Find where the given text appears and provide that cell's center as [X, Y] coordinate. 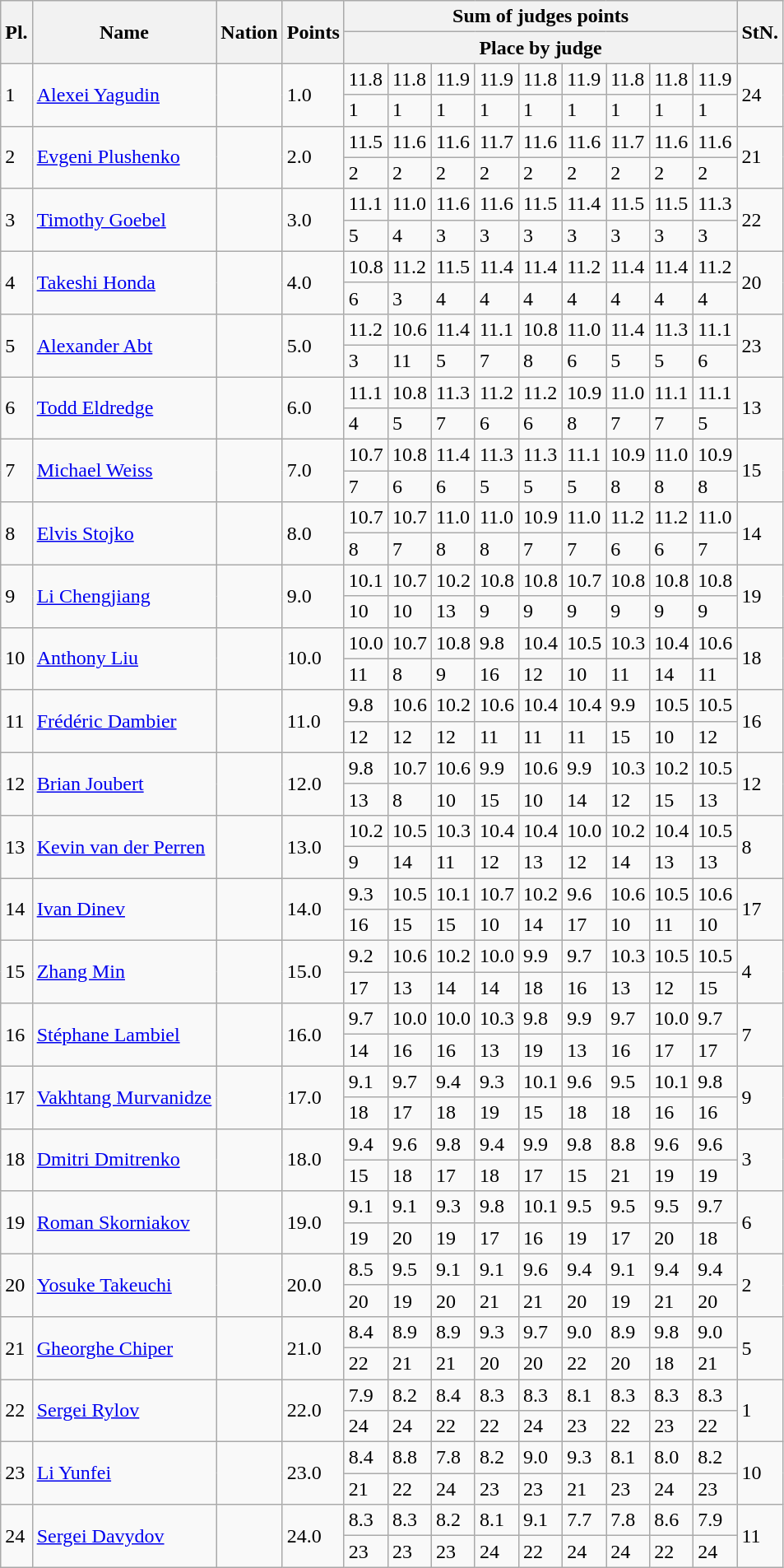
5.0 [313, 345]
Alexander Abt [124, 345]
19.0 [313, 1222]
Nation [249, 32]
Dmitri Dmitrenko [124, 1160]
Alexei Yagudin [124, 95]
3.0 [313, 220]
Sum of judges points [540, 16]
Michael Weiss [124, 471]
Yosuke Takeuchi [124, 1285]
17.0 [313, 1097]
12.0 [313, 784]
24.0 [313, 1536]
Name [124, 32]
8.5 [365, 1269]
7.7 [584, 1520]
Todd Eldredge [124, 408]
Sergei Rylov [124, 1411]
7.0 [313, 471]
21.0 [313, 1347]
6.0 [313, 408]
Ivan Dinev [124, 909]
2.0 [313, 157]
22.0 [313, 1411]
Frédéric Dambier [124, 721]
1.0 [313, 95]
Brian Joubert [124, 784]
14.0 [313, 909]
Timothy Goebel [124, 220]
Takeshi Honda [124, 282]
Vakhtang Murvanidze [124, 1097]
16.0 [313, 1035]
18.0 [313, 1160]
Anthony Liu [124, 658]
Evgeni Plushenko [124, 157]
15.0 [313, 972]
StN. [760, 32]
13.0 [313, 846]
Stéphane Lambiel [124, 1035]
Pl. [16, 32]
Elvis Stojko [124, 533]
Roman Skorniakov [124, 1222]
Place by judge [540, 48]
Points [313, 32]
23.0 [313, 1473]
Li Yunfei [124, 1473]
Zhang Min [124, 972]
Sergei Davydov [124, 1536]
8.6 [671, 1520]
4.0 [313, 282]
9.2 [365, 956]
20.0 [313, 1285]
Gheorghe Chiper [124, 1347]
Li Chengjiang [124, 596]
Kevin van der Perren [124, 846]
